Detect which cell encompasses the target text, then output its (x, y) center coordinate. 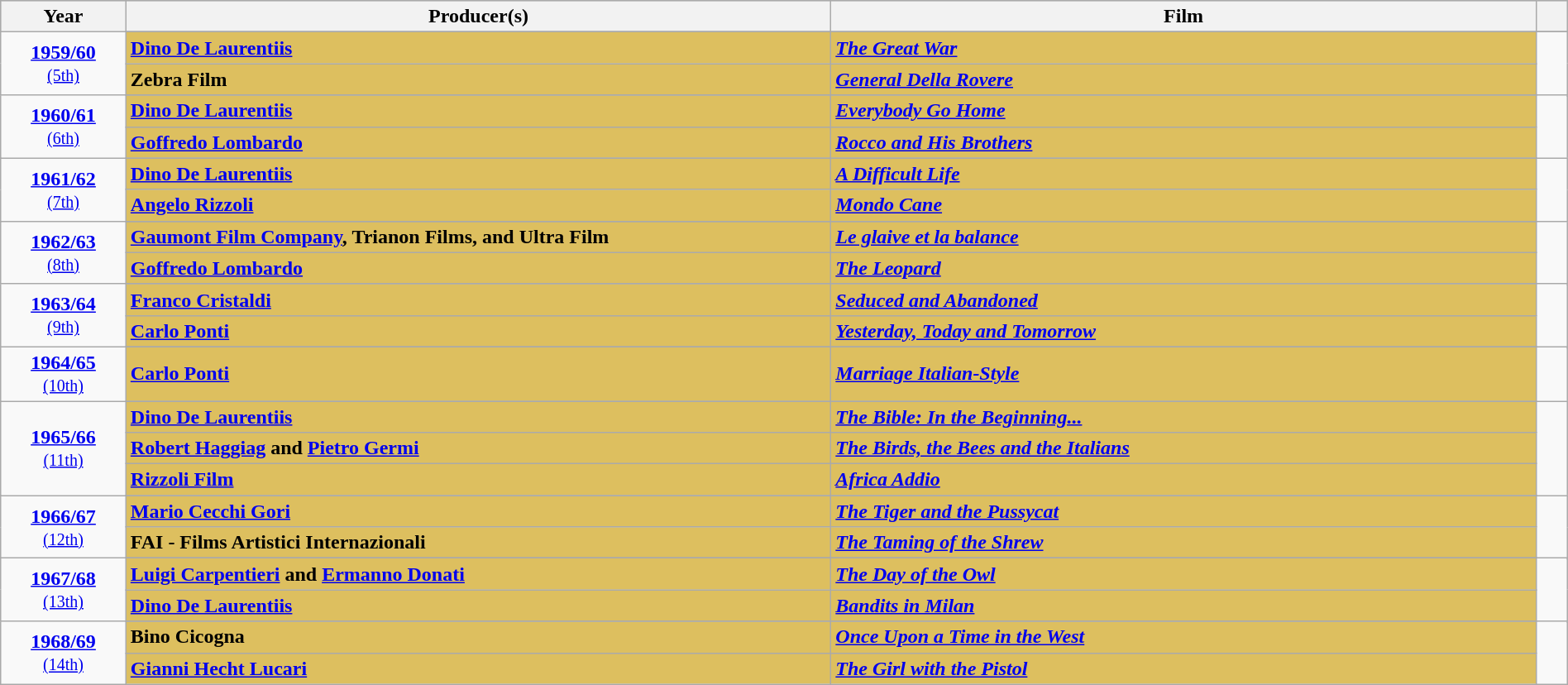
Luigi Carpentieri and Ermanno Donati (478, 574)
1964/65(10th) (64, 374)
Once Upon a Time in the West (1184, 637)
1962/63(8th) (64, 252)
Angelo Rizzoli (478, 205)
Everybody Go Home (1184, 111)
1967/68(13th) (64, 590)
Africa Addio (1184, 480)
The Bible: In the Beginning... (1184, 416)
1959/60(5th) (64, 64)
Producer(s) (478, 17)
Mario Cecchi Gori (478, 511)
The Tiger and the Pussycat (1184, 511)
Bino Cicogna (478, 637)
1963/64(9th) (64, 315)
The Taming of the Shrew (1184, 543)
Mondo Cane (1184, 205)
Zebra Film (478, 79)
1965/66(11th) (64, 448)
The Great War (1184, 48)
1961/62(7th) (64, 189)
Robert Haggiag and Pietro Germi (478, 448)
Gianni Hecht Lucari (478, 668)
General Della Rovere (1184, 79)
Year (64, 17)
The Leopard (1184, 268)
Rizzoli Film (478, 480)
Franco Cristaldi (478, 299)
Seduced and Abandoned (1184, 299)
The Day of the Owl (1184, 574)
1968/69(14th) (64, 653)
Yesterday, Today and Tomorrow (1184, 331)
The Girl with the Pistol (1184, 668)
Rocco and His Brothers (1184, 142)
Le glaive et la balance (1184, 237)
1960/61(6th) (64, 127)
A Difficult Life (1184, 174)
The Birds, the Bees and the Italians (1184, 448)
Gaumont Film Company, Trianon Films, and Ultra Film (478, 237)
Film (1184, 17)
Marriage Italian-Style (1184, 374)
Bandits in Milan (1184, 606)
1966/67(12th) (64, 527)
FAI - Films Artistici Internazionali (478, 543)
